Scan for the cell matching the given text and deliver its [x, y] coordinate at center. 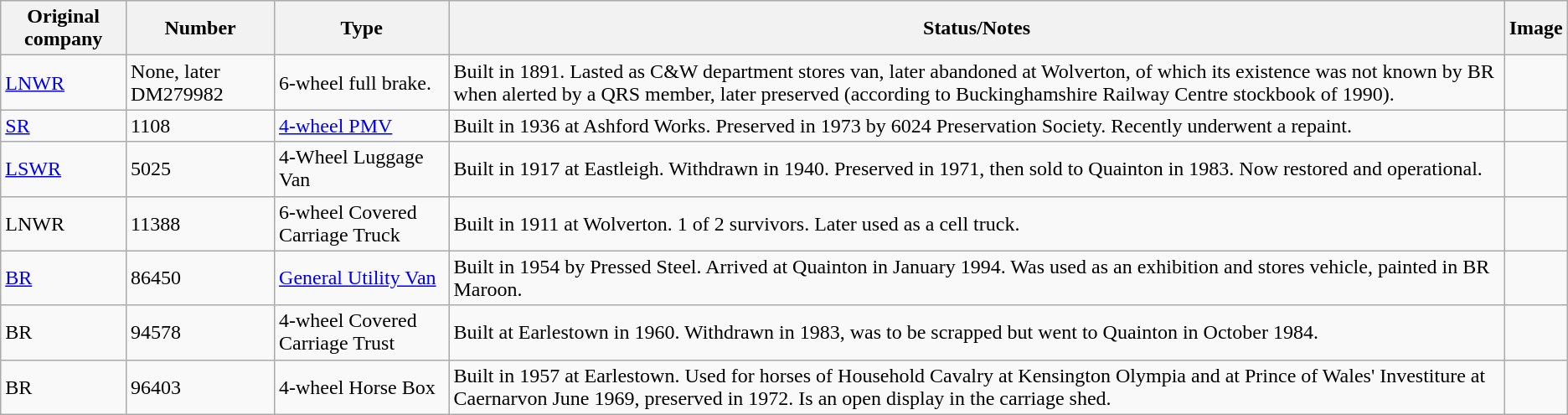
Status/Notes [977, 29]
Built in 1954 by Pressed Steel. Arrived at Quainton in January 1994. Was used as an exhibition and stores vehicle, painted in BR Maroon. [977, 278]
Original company [64, 29]
Built in 1936 at Ashford Works. Preserved in 1973 by 6024 Preservation Society. Recently underwent a repaint. [977, 126]
4-wheel PMV [362, 126]
Built at Earlestown in 1960. Withdrawn in 1983, was to be scrapped but went to Quainton in October 1984. [977, 332]
11388 [201, 223]
None, later DM279982 [201, 82]
Built in 1911 at Wolverton. 1 of 2 survivors. Later used as a cell truck. [977, 223]
86450 [201, 278]
96403 [201, 387]
4-wheel Covered Carriage Trust [362, 332]
General Utility Van [362, 278]
Number [201, 29]
6-wheel full brake. [362, 82]
4-Wheel Luggage Van [362, 169]
6-wheel Covered Carriage Truck [362, 223]
Type [362, 29]
SR [64, 126]
1108 [201, 126]
LSWR [64, 169]
4-wheel Horse Box [362, 387]
5025 [201, 169]
Built in 1917 at Eastleigh. Withdrawn in 1940. Preserved in 1971, then sold to Quainton in 1983. Now restored and operational. [977, 169]
Image [1536, 29]
94578 [201, 332]
